Locate the cell with the specified text and output its (x, y) center coordinate. 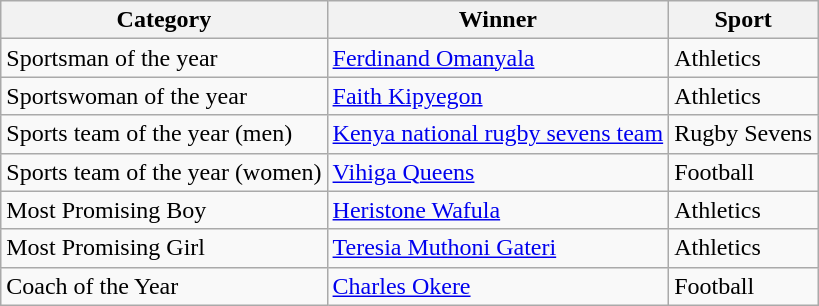
Faith Kipyegon (498, 96)
Sport (744, 20)
Most Promising Girl (164, 248)
Heristone Wafula (498, 210)
Ferdinand Omanyala (498, 58)
Kenya national rugby sevens team (498, 134)
Rugby Sevens (744, 134)
Charles Okere (498, 286)
Most Promising Boy (164, 210)
Sports team of the year (women) (164, 172)
Winner (498, 20)
Sportswoman of the year (164, 96)
Teresia Muthoni Gateri (498, 248)
Vihiga Queens (498, 172)
Sportsman of the year (164, 58)
Category (164, 20)
Coach of the Year (164, 286)
Sports team of the year (men) (164, 134)
